Capture the cell that displays the provided text and extract its (X, Y) central coordinate. 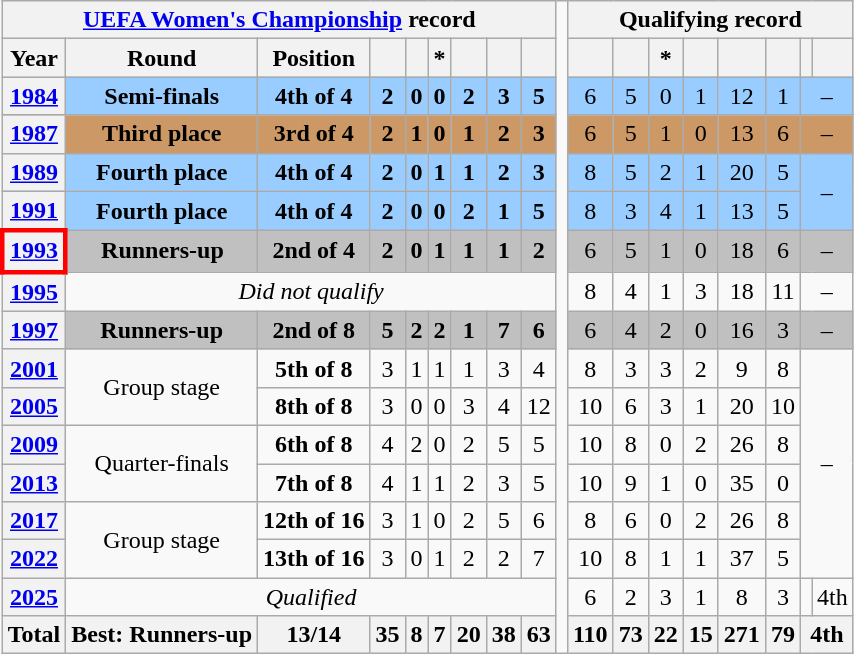
Position (314, 58)
2005 (34, 406)
2009 (34, 444)
2022 (34, 559)
Semi-finals (162, 96)
Qualified (312, 597)
Quarter-finals (162, 463)
16 (742, 330)
22 (666, 635)
Did not qualify (312, 292)
Third place (162, 134)
UEFA Women's Championship record (279, 20)
7th of 8 (314, 483)
13th of 16 (314, 559)
2001 (34, 368)
8th of 8 (314, 406)
1987 (34, 134)
2025 (34, 597)
5th of 8 (314, 368)
73 (630, 635)
13/14 (314, 635)
11 (782, 292)
15 (700, 635)
1991 (34, 211)
2013 (34, 483)
1995 (34, 292)
6th of 8 (314, 444)
63 (538, 635)
1984 (34, 96)
Round (162, 58)
2nd of 4 (314, 252)
2017 (34, 521)
110 (590, 635)
Qualifying record (710, 20)
79 (782, 635)
38 (504, 635)
Best: Runners-up (162, 635)
1997 (34, 330)
3rd of 4 (314, 134)
1993 (34, 252)
2nd of 8 (314, 330)
12th of 16 (314, 521)
1989 (34, 172)
37 (742, 559)
Year (34, 58)
271 (742, 635)
Total (34, 635)
